Determine the [x, y] coordinate at the center of the cell enclosing the given text.  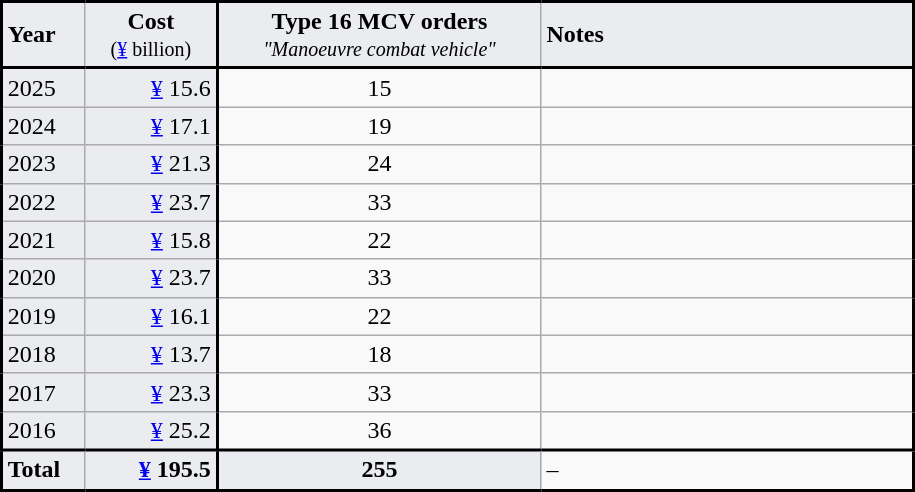
24 [379, 164]
19 [379, 126]
¥ 25.2 [151, 430]
Type 16 MCV orders"Manoeuvre combat vehicle" [379, 36]
¥ 17.1 [151, 126]
Year [44, 36]
– [727, 470]
18 [379, 354]
¥ 15.8 [151, 240]
2020 [44, 278]
2023 [44, 164]
2019 [44, 316]
¥ 195.5 [151, 470]
15 [379, 88]
¥ 21.3 [151, 164]
2025 [44, 88]
255 [379, 470]
Notes [727, 36]
¥ 15.6 [151, 88]
2022 [44, 202]
¥ 13.7 [151, 354]
2024 [44, 126]
2016 [44, 430]
¥ 16.1 [151, 316]
Cost(¥ billion) [151, 36]
2017 [44, 392]
2021 [44, 240]
Total [44, 470]
36 [379, 430]
2018 [44, 354]
¥ 23.3 [151, 392]
